Identify which cell holds the provided text, then report its [x, y] central coordinate. 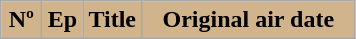
Title [112, 20]
Ep [62, 20]
Nº [22, 20]
Original air date [248, 20]
